Return [X, Y] of the center of cell containing provided text 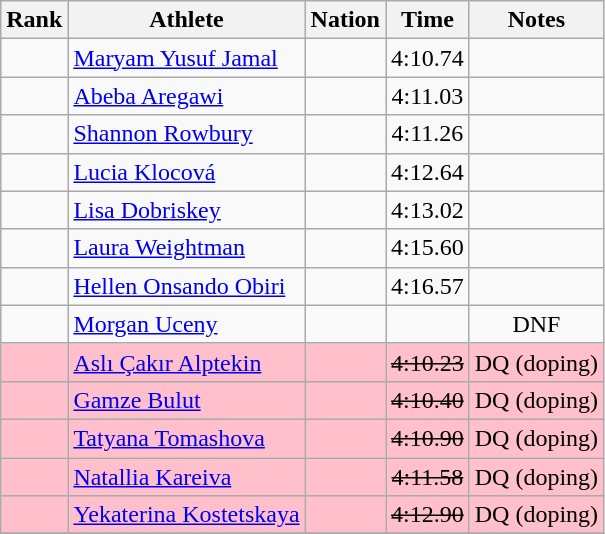
DNF [536, 324]
Yekaterina Kostetskaya [186, 515]
Lisa Dobriskey [186, 210]
4:10.90 [428, 438]
Shannon Rowbury [186, 134]
Maryam Yusuf Jamal [186, 58]
Rank [34, 20]
4:12.64 [428, 172]
4:11.26 [428, 134]
Laura Weightman [186, 248]
Athlete [186, 20]
4:10.40 [428, 400]
Time [428, 20]
Tatyana Tomashova [186, 438]
Hellen Onsando Obiri [186, 286]
Notes [536, 20]
4:11.03 [428, 96]
Abeba Aregawi [186, 96]
4:16.57 [428, 286]
Gamze Bulut [186, 400]
Nation [345, 20]
4:11.58 [428, 477]
Morgan Uceny [186, 324]
4:12.90 [428, 515]
4:10.23 [428, 362]
4:13.02 [428, 210]
Aslı Çakır Alptekin [186, 362]
4:10.74 [428, 58]
4:15.60 [428, 248]
Natallia Kareiva [186, 477]
Lucia Klocová [186, 172]
